For the text-containing cell, return its midpoint in (x, y) coordinate format. 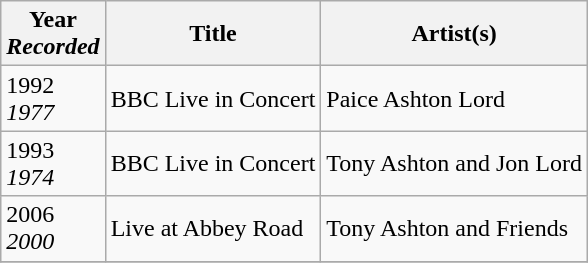
Live at Abbey Road (213, 228)
1992 1977 (53, 98)
Tony Ashton and Friends (454, 228)
Year Recorded (53, 34)
Artist(s) (454, 34)
2006 2000 (53, 228)
Title (213, 34)
Tony Ashton and Jon Lord (454, 164)
Paice Ashton Lord (454, 98)
1993 1974 (53, 164)
